Provide the (x, y) coordinate of the cell's center where the given text is located.  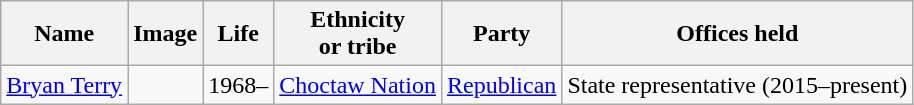
Party (501, 34)
Republican (501, 85)
State representative (2015–present) (738, 85)
Bryan Terry (64, 85)
Life (238, 34)
Offices held (738, 34)
Image (166, 34)
1968– (238, 85)
Name (64, 34)
Choctaw Nation (358, 85)
Ethnicityor tribe (358, 34)
